Scan for the cell matching the given text and deliver its [X, Y] coordinate at center. 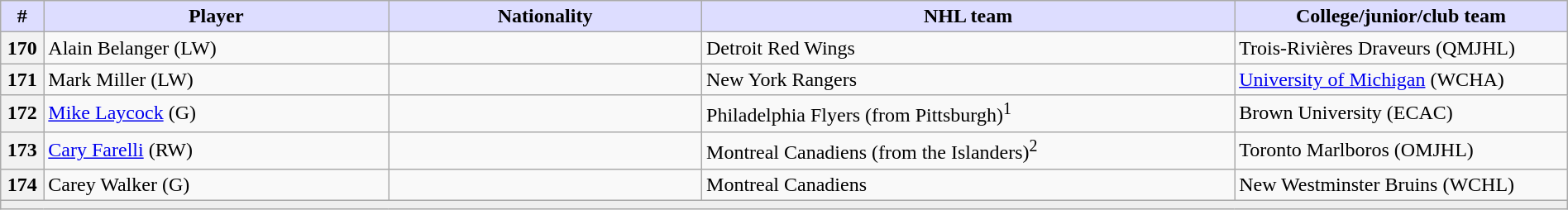
Brown University (ECAC) [1401, 114]
University of Michigan (WCHA) [1401, 79]
Nationality [546, 17]
# [22, 17]
172 [22, 114]
173 [22, 150]
Toronto Marlboros (OMJHL) [1401, 150]
New York Rangers [968, 79]
Detroit Red Wings [968, 48]
New Westminster Bruins (WCHL) [1401, 184]
Cary Farelli (RW) [217, 150]
NHL team [968, 17]
Mike Laycock (G) [217, 114]
Montreal Canadiens (from the Islanders)2 [968, 150]
171 [22, 79]
Montreal Canadiens [968, 184]
Alain Belanger (LW) [217, 48]
Trois-Rivières Draveurs (QMJHL) [1401, 48]
Carey Walker (G) [217, 184]
Mark Miller (LW) [217, 79]
Player [217, 17]
170 [22, 48]
174 [22, 184]
Philadelphia Flyers (from Pittsburgh)1 [968, 114]
College/junior/club team [1401, 17]
